Capture the cell that displays the provided text and extract its (X, Y) central coordinate. 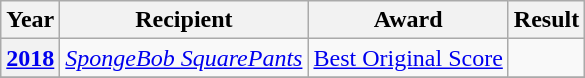
Result (546, 20)
Best Original Score (408, 58)
SpongeBob SquarePants (184, 58)
Recipient (184, 20)
2018 (30, 58)
Award (408, 20)
Year (30, 20)
